From the cell containing the given text, extract its center point as (x, y) coordinate. 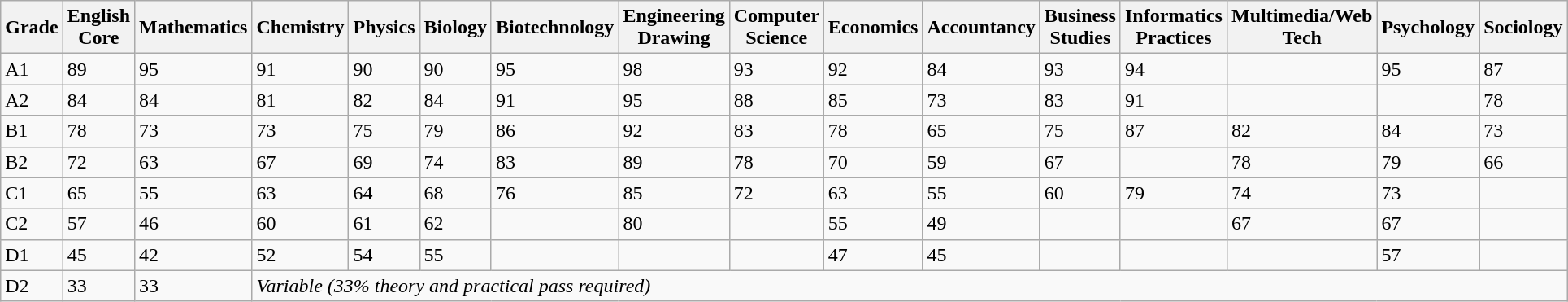
46 (193, 224)
Computer Science (776, 28)
English Core (98, 28)
52 (301, 255)
D1 (32, 255)
Informatics Practices (1174, 28)
98 (674, 69)
49 (981, 224)
86 (554, 131)
Accountancy (981, 28)
42 (193, 255)
D2 (32, 286)
76 (554, 193)
Physics (384, 28)
61 (384, 224)
B2 (32, 162)
54 (384, 255)
Grade (32, 28)
59 (981, 162)
88 (776, 100)
Biotechnology (554, 28)
66 (1523, 162)
Engineering Drawing (674, 28)
C1 (32, 193)
A1 (32, 69)
C2 (32, 224)
Multimedia/Web Tech (1301, 28)
Mathematics (193, 28)
80 (674, 224)
Variable (33% theory and practical pass required) (910, 286)
81 (301, 100)
Economics (873, 28)
Sociology (1523, 28)
70 (873, 162)
Business Studies (1079, 28)
A2 (32, 100)
47 (873, 255)
Psychology (1428, 28)
Biology (455, 28)
68 (455, 193)
62 (455, 224)
64 (384, 193)
Chemistry (301, 28)
69 (384, 162)
94 (1174, 69)
B1 (32, 131)
